For the text-containing cell, return its midpoint in (x, y) coordinate format. 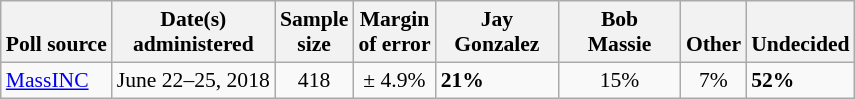
June 22–25, 2018 (194, 80)
418 (314, 80)
Undecided (800, 32)
Date(s)administered (194, 32)
Poll source (56, 32)
Samplesize (314, 32)
21% (498, 80)
JayGonzalez (498, 32)
7% (714, 80)
15% (620, 80)
52% (800, 80)
Other (714, 32)
MassINC (56, 80)
Marginof error (394, 32)
± 4.9% (394, 80)
BobMassie (620, 32)
